Scan for the cell matching the given text and deliver its [x, y] coordinate at center. 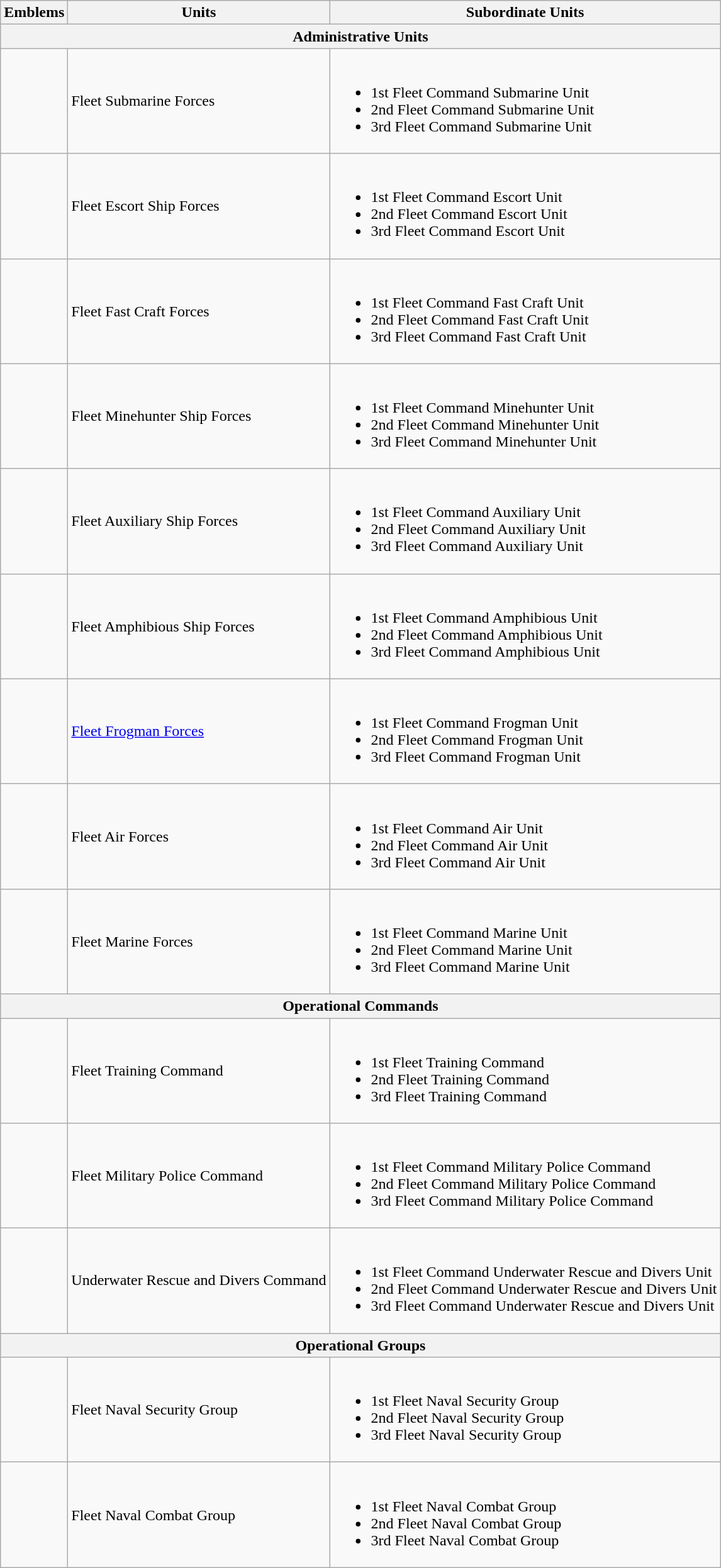
Fleet Military Police Command [199, 1176]
Fleet Fast Craft Forces [199, 311]
Fleet Naval Security Group [199, 1410]
Operational Commands [360, 1006]
Fleet Escort Ship Forces [199, 206]
1st Fleet Command Amphibious Unit2nd Fleet Command Amphibious Unit3rd Fleet Command Amphibious Unit [525, 626]
Fleet Marine Forces [199, 941]
Emblems [34, 13]
Fleet Auxiliary Ship Forces [199, 521]
1st Fleet Training Command2nd Fleet Training Command3rd Fleet Training Command [525, 1070]
Fleet Air Forces [199, 837]
Subordinate Units [525, 13]
1st Fleet Command Auxiliary Unit2nd Fleet Command Auxiliary Unit3rd Fleet Command Auxiliary Unit [525, 521]
1st Fleet Command Air Unit2nd Fleet Command Air Unit3rd Fleet Command Air Unit [525, 837]
Fleet Frogman Forces [199, 731]
1st Fleet Command Minehunter Unit2nd Fleet Command Minehunter Unit3rd Fleet Command Minehunter Unit [525, 416]
1st Fleet Command Submarine Unit2nd Fleet Command Submarine Unit3rd Fleet Command Submarine Unit [525, 101]
Fleet Minehunter Ship Forces [199, 416]
Underwater Rescue and Divers Command [199, 1281]
1st Fleet Command Marine Unit2nd Fleet Command Marine Unit3rd Fleet Command Marine Unit [525, 941]
1st Fleet Naval Combat Group2nd Fleet Naval Combat Group3rd Fleet Naval Combat Group [525, 1515]
1st Fleet Command Escort Unit2nd Fleet Command Escort Unit3rd Fleet Command Escort Unit [525, 206]
1st Fleet Command Frogman Unit2nd Fleet Command Frogman Unit3rd Fleet Command Frogman Unit [525, 731]
Fleet Amphibious Ship Forces [199, 626]
Units [199, 13]
Fleet Submarine Forces [199, 101]
Operational Groups [360, 1345]
1st Fleet Naval Security Group2nd Fleet Naval Security Group3rd Fleet Naval Security Group [525, 1410]
Fleet Training Command [199, 1070]
1st Fleet Command Military Police Command2nd Fleet Command Military Police Command3rd Fleet Command Military Police Command [525, 1176]
Fleet Naval Combat Group [199, 1515]
1st Fleet Command Fast Craft Unit2nd Fleet Command Fast Craft Unit3rd Fleet Command Fast Craft Unit [525, 311]
Administrative Units [360, 36]
